Search for the cell housing the specified text and yield its (x, y) center coordinate. 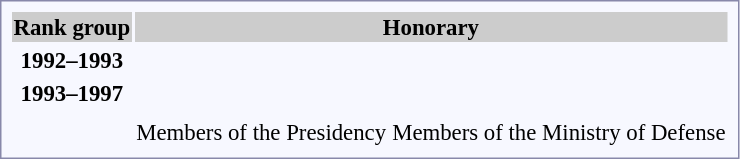
Members of the Presidency (262, 132)
Rank group (72, 27)
1992–1993 (72, 60)
Members of the Ministry of Defense (559, 132)
Honorary (431, 27)
1993–1997 (72, 93)
